Provide the (x, y) coordinate of the cell's center where the given text is located.  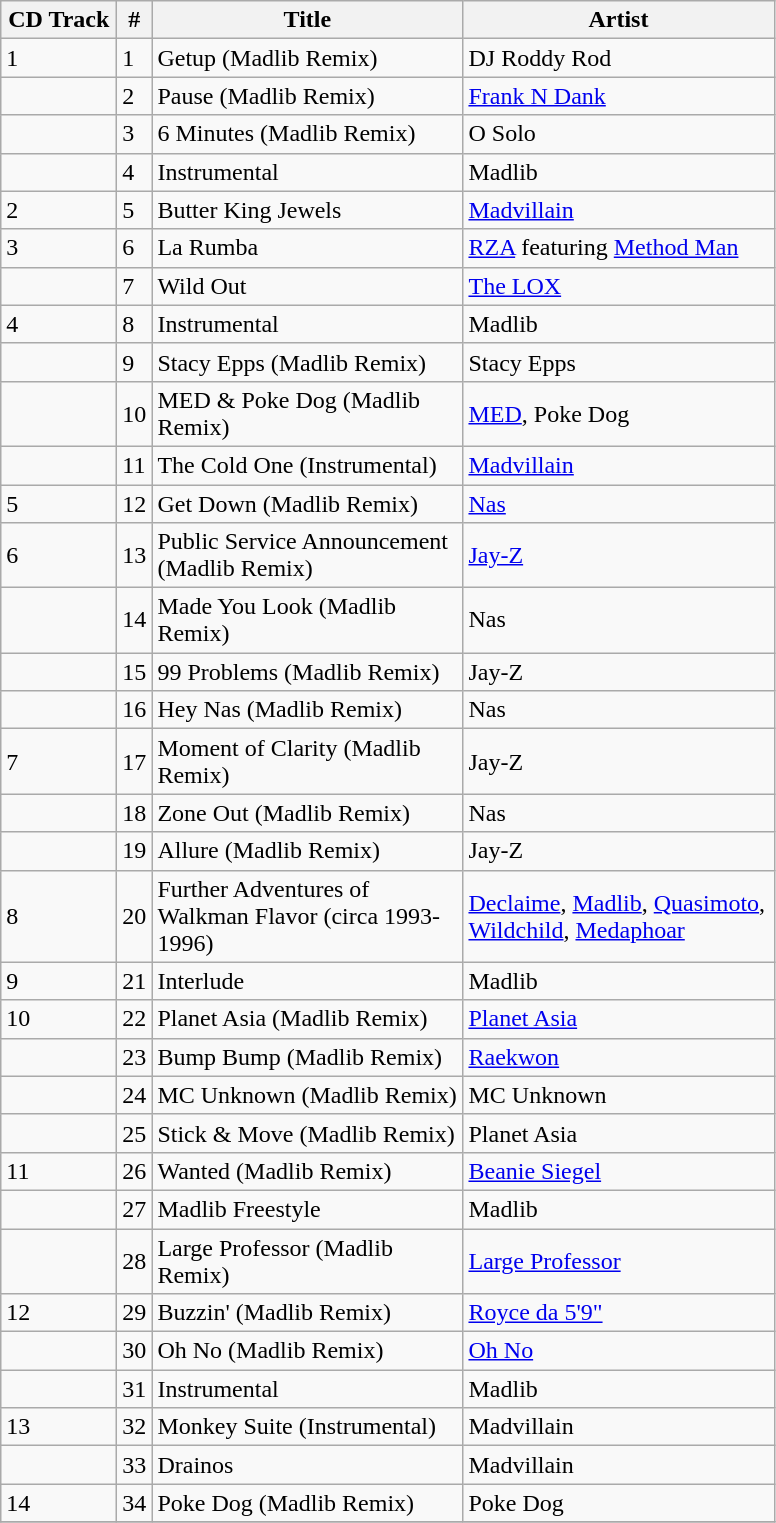
MED, Poke Dog (618, 414)
31 (134, 1389)
17 (134, 762)
Poke Dog (618, 1503)
32 (134, 1427)
Stick & Move (Madlib Remix) (308, 1133)
Buzzin' (Madlib Remix) (308, 1313)
Wild Out (308, 286)
Bump Bump (Madlib Remix) (308, 1057)
Oh No (Madlib Remix) (308, 1351)
Frank N Dank (618, 96)
21 (134, 981)
25 (134, 1133)
Public Service Announcement (Madlib Remix) (308, 556)
20 (134, 916)
Zone Out (Madlib Remix) (308, 813)
Getup (Madlib Remix) (308, 58)
Made You Look (Madlib Remix) (308, 620)
Madlib Freestyle (308, 1209)
Royce da 5'9" (618, 1313)
Further Adventures of Walkman Flavor (circa 1993-1996) (308, 916)
La Rumba (308, 248)
34 (134, 1503)
Drainos (308, 1465)
18 (134, 813)
Declaime, Madlib, Quasimoto, Wildchild, Medaphoar (618, 916)
Stacy Epps (618, 362)
MED & Poke Dog (Madlib Remix) (308, 414)
Beanie Siegel (618, 1171)
99 Problems (Madlib Remix) (308, 672)
19 (134, 851)
Poke Dog (Madlib Remix) (308, 1503)
26 (134, 1171)
CD Track (59, 20)
RZA featuring Method Man (618, 248)
O Solo (618, 134)
# (134, 20)
Moment of Clarity (Madlib Remix) (308, 762)
Butter King Jewels (308, 210)
Allure (Madlib Remix) (308, 851)
Title (308, 20)
15 (134, 672)
Wanted (Madlib Remix) (308, 1171)
Planet Asia (Madlib Remix) (308, 1019)
MC Unknown (Madlib Remix) (308, 1095)
The LOX (618, 286)
Get Down (Madlib Remix) (308, 503)
Large Professor (Madlib Remix) (308, 1260)
Hey Nas (Madlib Remix) (308, 710)
Interlude (308, 981)
Stacy Epps (Madlib Remix) (308, 362)
The Cold One (Instrumental) (308, 465)
Raekwon (618, 1057)
30 (134, 1351)
MC Unknown (618, 1095)
6 Minutes (Madlib Remix) (308, 134)
22 (134, 1019)
24 (134, 1095)
33 (134, 1465)
Large Professor (618, 1260)
29 (134, 1313)
16 (134, 710)
Oh No (618, 1351)
Pause (Madlib Remix) (308, 96)
Artist (618, 20)
DJ Roddy Rod (618, 58)
27 (134, 1209)
23 (134, 1057)
28 (134, 1260)
Monkey Suite (Instrumental) (308, 1427)
